Provide the (X, Y) coordinate of the cell's center where the given text is located.  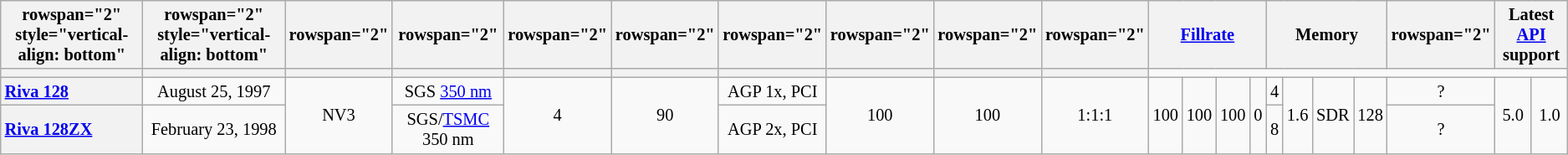
August 25, 1997 (214, 91)
8 (1274, 129)
AGP 1x, PCI (773, 91)
Memory (1326, 34)
SGS/TSMC 350 nm (448, 129)
February 23, 1998 (214, 129)
Latest API support (1531, 34)
Fillrate (1208, 34)
AGP 2x, PCI (773, 129)
SGS 350 nm (448, 91)
SDR (1333, 116)
Riva 128 (72, 91)
0 (1258, 116)
1:1:1 (1096, 116)
90 (666, 116)
Riva 128ZX (72, 129)
NV3 (340, 116)
1.6 (1298, 116)
128 (1371, 116)
5.0 (1513, 116)
1.0 (1550, 116)
